Output the [X, Y] coordinate of the center of the cell containing the given text.  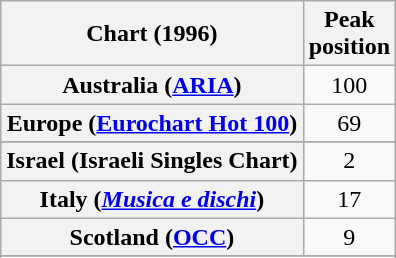
2 [349, 161]
Australia (ARIA) [152, 85]
69 [349, 123]
Chart (1996) [152, 34]
100 [349, 85]
Peakposition [349, 34]
Scotland (OCC) [152, 237]
Israel (Israeli Singles Chart) [152, 161]
Europe (Eurochart Hot 100) [152, 123]
17 [349, 199]
9 [349, 237]
Italy (Musica e dischi) [152, 199]
